Capture the cell that displays the provided text and extract its [x, y] central coordinate. 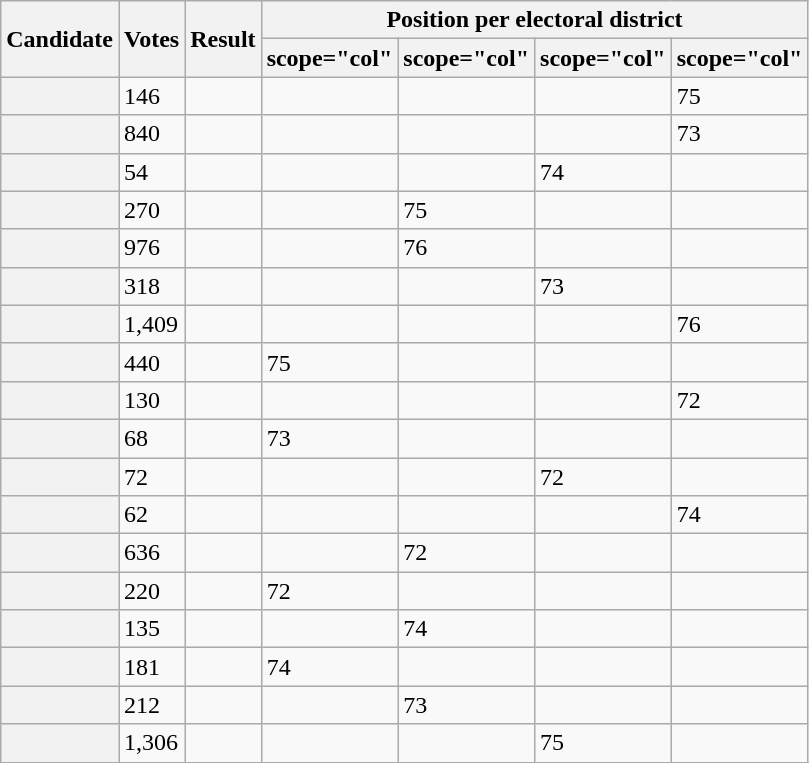
440 [151, 362]
976 [151, 248]
Votes [151, 39]
636 [151, 553]
130 [151, 400]
1,409 [151, 324]
135 [151, 629]
62 [151, 515]
220 [151, 591]
Result [223, 39]
1,306 [151, 743]
840 [151, 134]
Candidate [60, 39]
181 [151, 667]
318 [151, 286]
54 [151, 172]
212 [151, 705]
146 [151, 96]
68 [151, 438]
270 [151, 210]
Position per electoral district [534, 20]
